Output the (X, Y) coordinate of the center of the cell containing the given text.  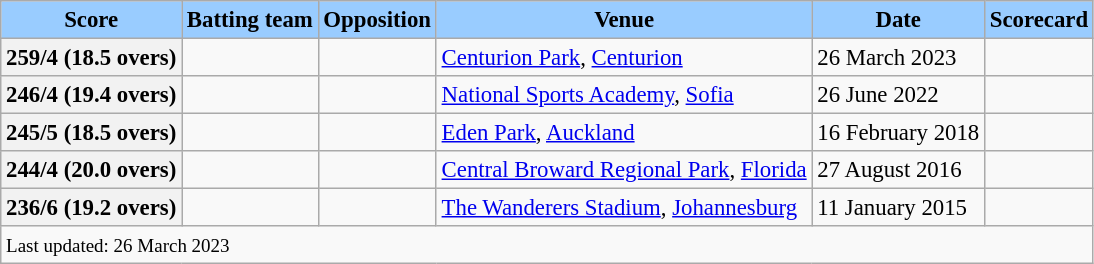
11 January 2015 (898, 208)
27 August 2016 (898, 170)
Scorecard (1040, 20)
Opposition (377, 20)
26 March 2023 (898, 58)
16 February 2018 (898, 133)
Venue (624, 20)
Central Broward Regional Park, Florida (624, 170)
Batting team (250, 20)
Date (898, 20)
259/4 (18.5 overs) (92, 58)
244/4 (20.0 overs) (92, 170)
26 June 2022 (898, 95)
The Wanderers Stadium, Johannesburg (624, 208)
Eden Park, Auckland (624, 133)
246/4 (19.4 overs) (92, 95)
Score (92, 20)
Centurion Park, Centurion (624, 58)
National Sports Academy, Sofia (624, 95)
Last updated: 26 March 2023 (548, 245)
236/6 (19.2 overs) (92, 208)
245/5 (18.5 overs) (92, 133)
